Detect which cell encompasses the target text, then output its (X, Y) center coordinate. 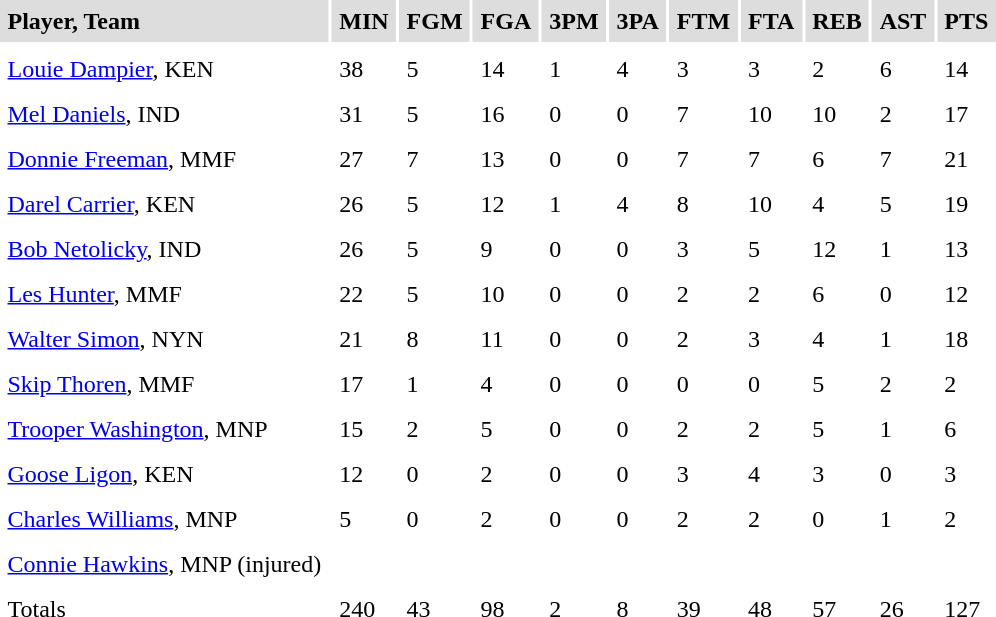
Charles Williams, MNP (164, 519)
Player, Team (164, 21)
Connie Hawkins, MNP (injured) (164, 564)
Skip Thoren, MMF (164, 384)
18 (966, 339)
Trooper Washington, MNP (164, 429)
Mel Daniels, IND (164, 114)
22 (364, 294)
Goose Ligon, KEN (164, 474)
REB (837, 21)
Louie Dampier, KEN (164, 69)
AST (903, 21)
9 (506, 249)
FGA (506, 21)
16 (506, 114)
Darel Carrier, KEN (164, 204)
38 (364, 69)
MIN (364, 21)
Donnie Freeman, MMF (164, 159)
3PA (638, 21)
Walter Simon, NYN (164, 339)
FTM (703, 21)
PTS (966, 21)
FGM (434, 21)
19 (966, 204)
27 (364, 159)
31 (364, 114)
15 (364, 429)
Bob Netolicky, IND (164, 249)
FTA (772, 21)
11 (506, 339)
3PM (574, 21)
Les Hunter, MMF (164, 294)
